Scan for the cell matching the given text and deliver its (x, y) coordinate at center. 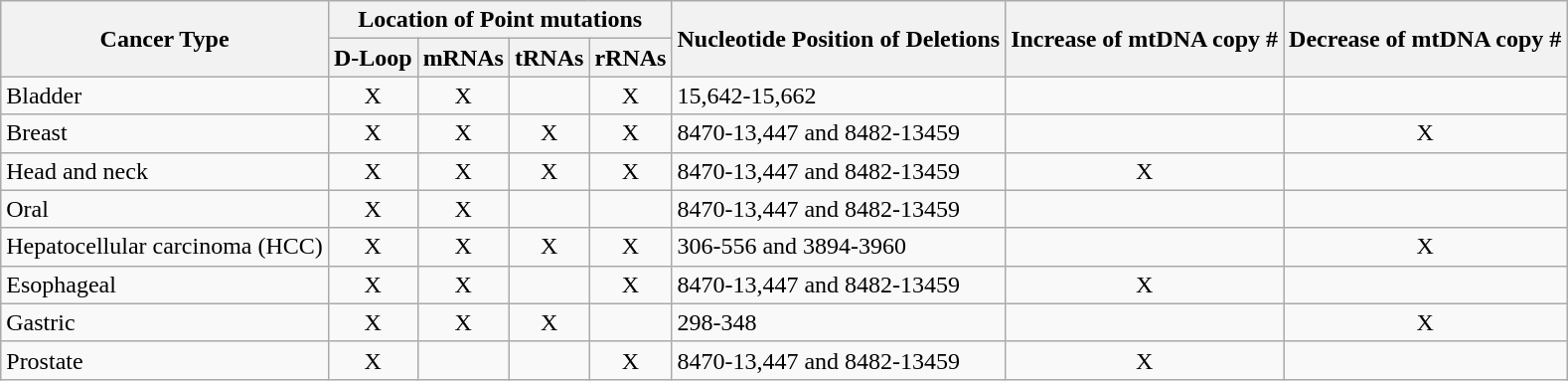
rRNAs (630, 58)
Decrease of mtDNA copy # (1425, 39)
Breast (165, 133)
298-348 (839, 322)
Hepatocellular carcinoma (HCC) (165, 247)
Nucleotide Position of Deletions (839, 39)
15,642-15,662 (839, 95)
Gastric (165, 322)
Esophageal (165, 285)
Cancer Type (165, 39)
Bladder (165, 95)
D-Loop (373, 58)
Oral (165, 209)
Prostate (165, 360)
306-556 and 3894-3960 (839, 247)
Head and neck (165, 171)
mRNAs (463, 58)
tRNAs (549, 58)
Location of Point mutations (500, 20)
Increase of mtDNA copy # (1145, 39)
